Locate the cell with the specified text and output its (x, y) center coordinate. 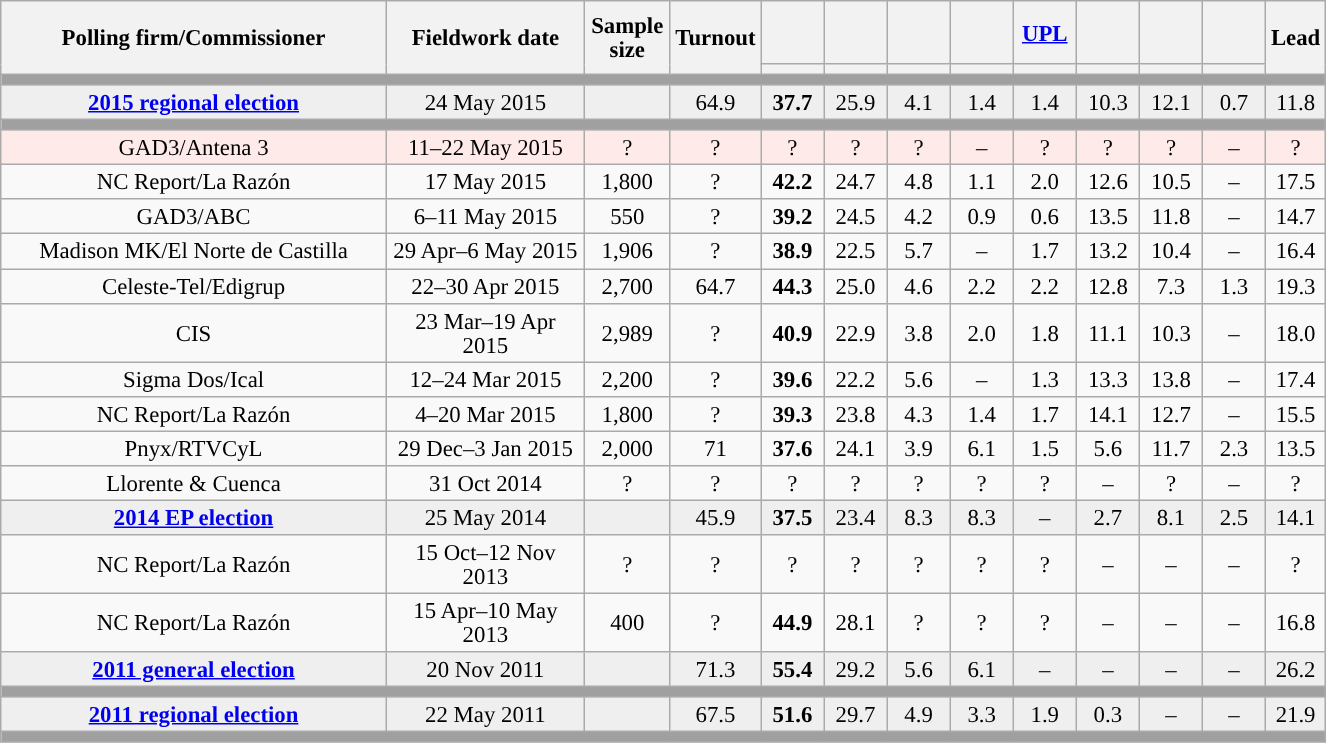
Lead (1296, 38)
24.5 (856, 218)
0.6 (1044, 218)
21.9 (1296, 714)
Sigma Dos/Ical (194, 380)
3.3 (982, 714)
64.7 (716, 286)
3.9 (918, 448)
400 (627, 622)
29.7 (856, 714)
4.8 (918, 182)
12.8 (1108, 286)
4.1 (918, 102)
44.9 (792, 622)
Sample size (627, 38)
4.3 (918, 414)
29 Apr–6 May 2015 (485, 252)
24 May 2015 (485, 102)
17.5 (1296, 182)
13.2 (1108, 252)
23.4 (856, 518)
15 Apr–10 May 2013 (485, 622)
29 Dec–3 Jan 2015 (485, 448)
8.1 (1170, 518)
14.7 (1296, 218)
24.7 (856, 182)
Fieldwork date (485, 38)
1,906 (627, 252)
1.9 (1044, 714)
40.9 (792, 332)
4–20 Mar 2015 (485, 414)
10.4 (1170, 252)
25.0 (856, 286)
51.6 (792, 714)
4.6 (918, 286)
GAD3/Antena 3 (194, 148)
UPL (1044, 32)
1.1 (982, 182)
GAD3/ABC (194, 218)
23.8 (856, 414)
71.3 (716, 670)
2,989 (627, 332)
25 May 2014 (485, 518)
2011 general election (194, 670)
39.3 (792, 414)
22.5 (856, 252)
12.1 (1170, 102)
22–30 Apr 2015 (485, 286)
2,200 (627, 380)
7.3 (1170, 286)
2011 regional election (194, 714)
39.6 (792, 380)
3.8 (918, 332)
12–24 Mar 2015 (485, 380)
71 (716, 448)
20 Nov 2011 (485, 670)
2.7 (1108, 518)
42.2 (792, 182)
44.3 (792, 286)
17.4 (1296, 380)
2.5 (1234, 518)
Pnyx/RTVCyL (194, 448)
29.2 (856, 670)
13.8 (1170, 380)
2014 EP election (194, 518)
Celeste-Tel/Edigrup (194, 286)
16.4 (1296, 252)
0.3 (1108, 714)
1.8 (1044, 332)
2015 regional election (194, 102)
CIS (194, 332)
11.7 (1170, 448)
37.7 (792, 102)
11–22 May 2015 (485, 148)
11.1 (1108, 332)
Madison MK/El Norte de Castilla (194, 252)
19.3 (1296, 286)
22.9 (856, 332)
24.1 (856, 448)
2,700 (627, 286)
26.2 (1296, 670)
1.5 (1044, 448)
2,000 (627, 448)
5.7 (918, 252)
64.9 (716, 102)
67.5 (716, 714)
550 (627, 218)
22.2 (856, 380)
39.2 (792, 218)
17 May 2015 (485, 182)
4.9 (918, 714)
38.9 (792, 252)
4.2 (918, 218)
10.5 (1170, 182)
28.1 (856, 622)
2.3 (1234, 448)
25.9 (856, 102)
22 May 2011 (485, 714)
18.0 (1296, 332)
15 Oct–12 Nov 2013 (485, 564)
37.6 (792, 448)
16.8 (1296, 622)
Polling firm/Commissioner (194, 38)
12.6 (1108, 182)
37.5 (792, 518)
0.9 (982, 218)
23 Mar–19 Apr 2015 (485, 332)
55.4 (792, 670)
Turnout (716, 38)
13.3 (1108, 380)
6–11 May 2015 (485, 218)
45.9 (716, 518)
0.7 (1234, 102)
Llorente & Cuenca (194, 484)
31 Oct 2014 (485, 484)
15.5 (1296, 414)
12.7 (1170, 414)
